Capture the cell that displays the provided text and extract its [X, Y] central coordinate. 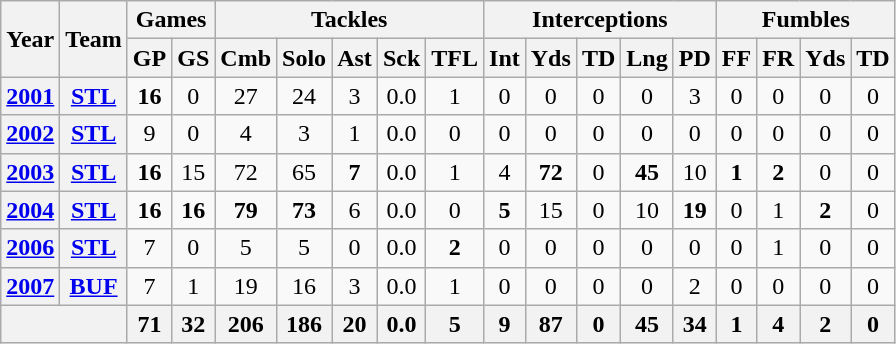
2001 [30, 96]
186 [304, 324]
Interceptions [600, 20]
2007 [30, 286]
2003 [30, 172]
2006 [30, 248]
Solo [304, 58]
24 [304, 96]
Fumbles [806, 20]
Ast [355, 58]
2004 [30, 210]
34 [694, 324]
GP [149, 58]
Games [170, 20]
TFL [455, 58]
BUF [94, 286]
79 [246, 210]
FR [778, 58]
FF [736, 58]
Lng [647, 58]
PD [694, 58]
71 [149, 324]
87 [550, 324]
Team [94, 39]
Cmb [246, 58]
Int [505, 58]
73 [304, 210]
Year [30, 39]
27 [246, 96]
32 [194, 324]
65 [304, 172]
6 [355, 210]
206 [246, 324]
20 [355, 324]
Sck [401, 58]
GS [194, 58]
2002 [30, 134]
Tackles [350, 20]
